For the text-containing cell, return its midpoint in (x, y) coordinate format. 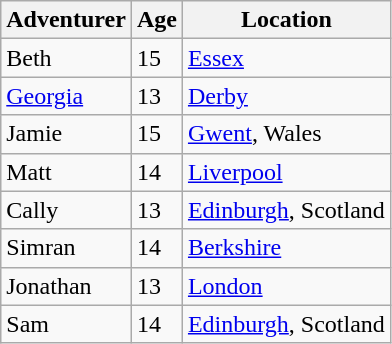
London (286, 286)
Sam (66, 324)
Adventurer (66, 20)
Simran (66, 248)
Age (156, 20)
Berkshire (286, 248)
Derby (286, 96)
Matt (66, 172)
Essex (286, 58)
Georgia (66, 96)
Location (286, 20)
Beth (66, 58)
Jamie (66, 134)
Jonathan (66, 286)
Liverpool (286, 172)
Gwent, Wales (286, 134)
Cally (66, 210)
